Scan for the cell matching the given text and deliver its (X, Y) coordinate at center. 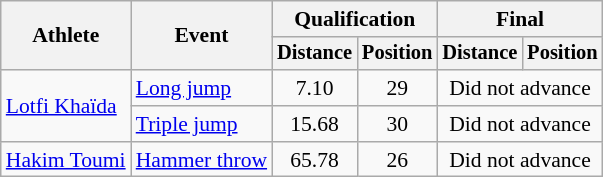
Athlete (66, 36)
Event (202, 36)
Long jump (202, 88)
Lotfi Khaïda (66, 106)
15.68 (314, 124)
29 (397, 88)
30 (397, 124)
7.10 (314, 88)
Final (520, 19)
Triple jump (202, 124)
Qualification (354, 19)
